Determine the [X, Y] coordinate at the center of the cell enclosing the given text.  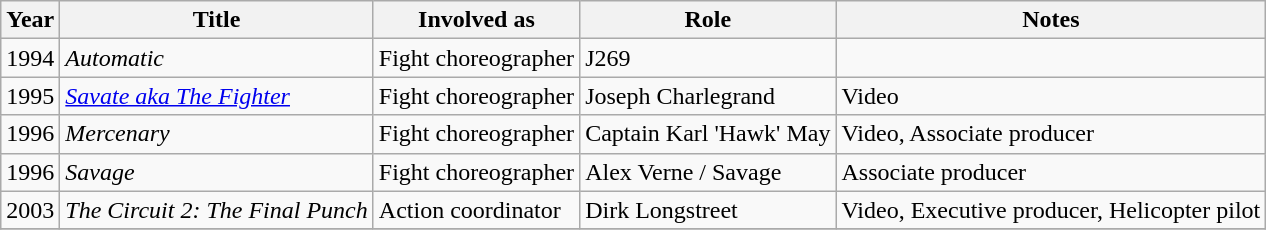
Associate producer [1051, 172]
Video, Executive producer, Helicopter pilot [1051, 210]
1994 [30, 58]
The Circuit 2: The Final Punch [216, 210]
Savage [216, 172]
Savate aka The Fighter [216, 96]
Mercenary [216, 134]
J269 [708, 58]
Video, Associate producer [1051, 134]
Video [1051, 96]
Captain Karl 'Hawk' May [708, 134]
Dirk Longstreet [708, 210]
Automatic [216, 58]
Year [30, 20]
Notes [1051, 20]
Role [708, 20]
1995 [30, 96]
Action coordinator [476, 210]
2003 [30, 210]
Joseph Charlegrand [708, 96]
Title [216, 20]
Involved as [476, 20]
Alex Verne / Savage [708, 172]
